Extract the (X, Y) coordinate from the center of the cell holding the provided text.  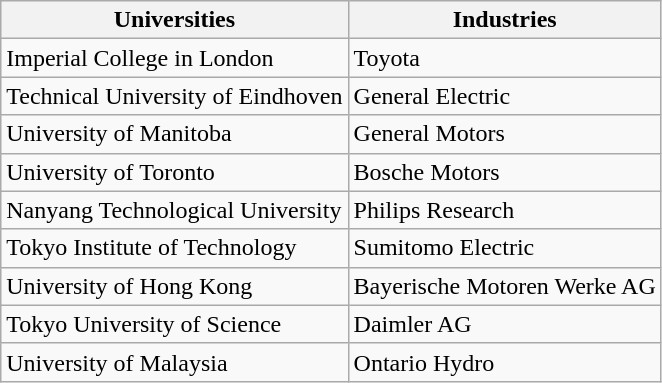
General Electric (504, 96)
University of Hong Kong (174, 286)
Philips Research (504, 210)
Bosche Motors (504, 172)
Technical University of Eindhoven (174, 96)
Toyota (504, 58)
Nanyang Technological University (174, 210)
Tokyo University of Science (174, 324)
General Motors (504, 134)
Sumitomo Electric (504, 248)
University of Toronto (174, 172)
Industries (504, 20)
Universities (174, 20)
Tokyo Institute of Technology (174, 248)
Daimler AG (504, 324)
University of Manitoba (174, 134)
Bayerische Motoren Werke AG (504, 286)
Imperial College in London (174, 58)
Ontario Hydro (504, 362)
University of Malaysia (174, 362)
